Pinpoint the cell where the given text exists, returning its [x, y] midpoint coordinate. 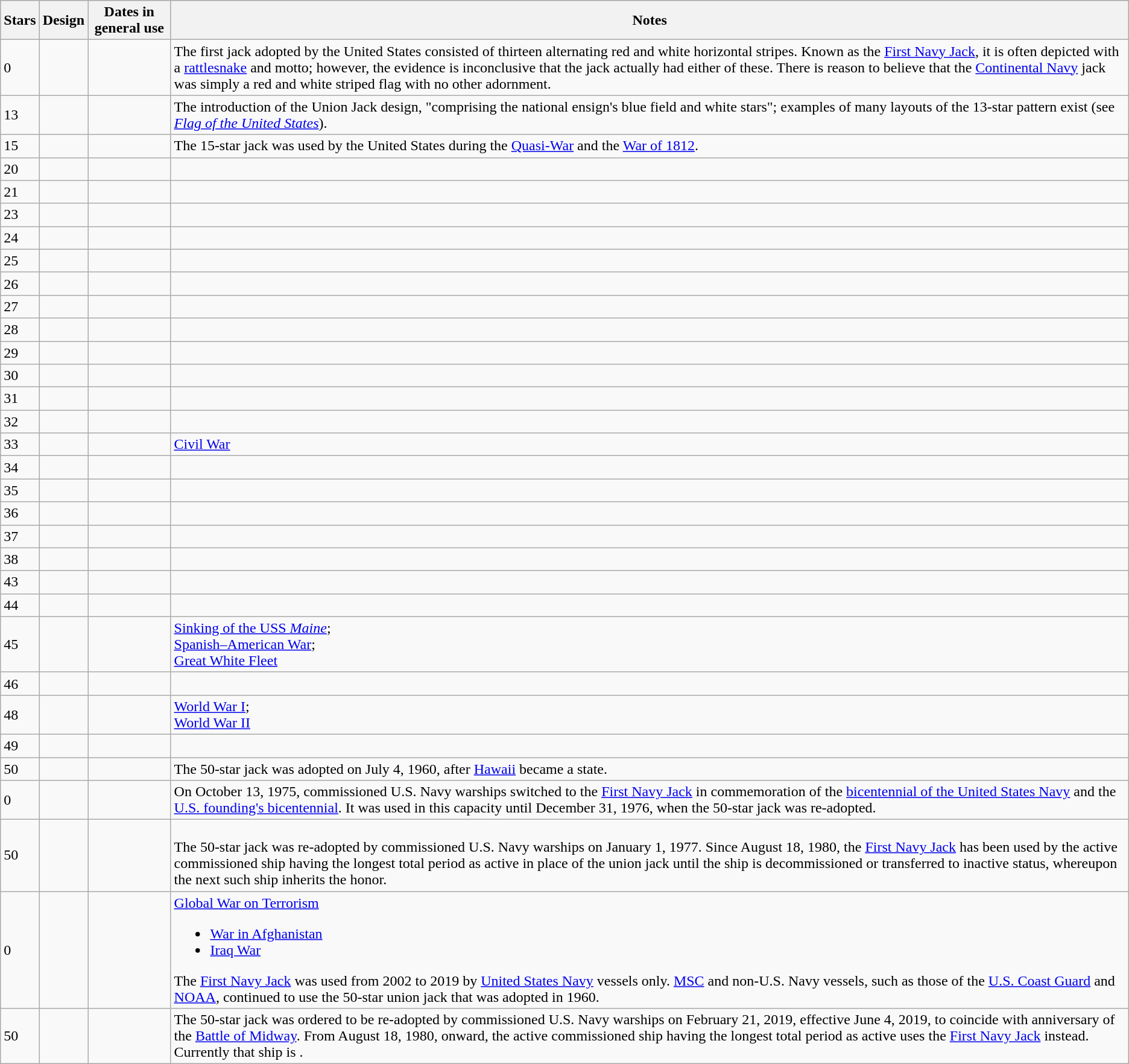
49 [20, 746]
21 [20, 192]
32 [20, 422]
Dates in general use [129, 21]
36 [20, 513]
30 [20, 376]
31 [20, 399]
45 [20, 644]
43 [20, 582]
33 [20, 445]
34 [20, 467]
The 15-star jack was used by the United States during the Quasi-War and the War of 1812. [650, 146]
37 [20, 536]
26 [20, 283]
Sinking of the USS Maine;Spanish–American War;Great White Fleet [650, 644]
25 [20, 261]
Design [63, 21]
Civil War [650, 445]
The 50-star jack was adopted on July 4, 1960, after Hawaii became a state. [650, 769]
World War I;World War II [650, 714]
13 [20, 115]
29 [20, 353]
35 [20, 490]
46 [20, 683]
Stars [20, 21]
27 [20, 306]
44 [20, 605]
Notes [650, 21]
15 [20, 146]
23 [20, 215]
48 [20, 714]
28 [20, 329]
38 [20, 559]
20 [20, 169]
24 [20, 238]
